Extract the [X, Y] coordinate from the center of the cell holding the provided text.  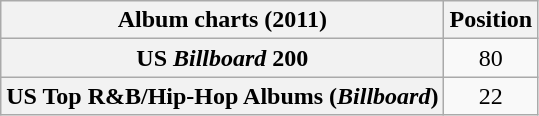
80 [491, 58]
22 [491, 96]
Position [491, 20]
Album charts (2011) [222, 20]
US Top R&B/Hip-Hop Albums (Billboard) [222, 96]
US Billboard 200 [222, 58]
